Detect which cell encompasses the target text, then output its (X, Y) center coordinate. 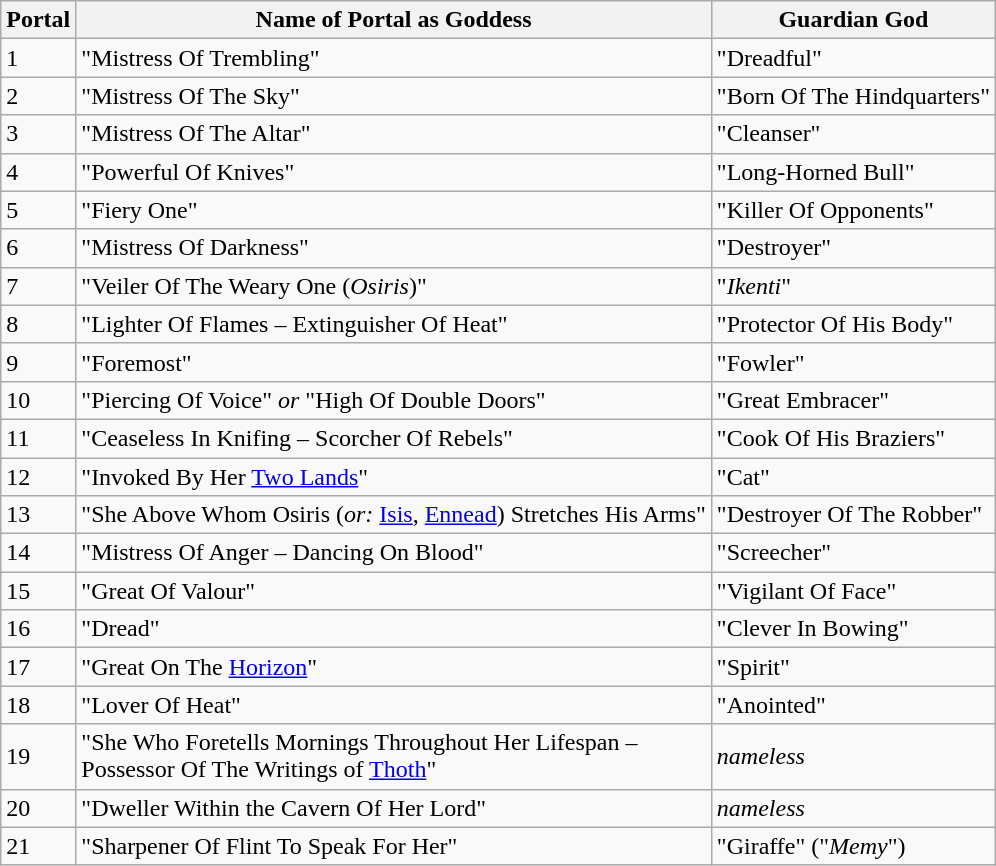
"Cook Of His Braziers" (853, 438)
5 (38, 210)
"Mistress Of Anger – Dancing On Blood" (394, 553)
"Born Of The Hindquarters" (853, 96)
"Dread" (394, 629)
9 (38, 362)
"Lighter Of Flames – Extinguisher Of Heat" (394, 324)
3 (38, 134)
"Foremost" (394, 362)
"Fiery One" (394, 210)
"Piercing Of Voice" or "High Of Double Doors" (394, 400)
"Cleanser" (853, 134)
21 (38, 846)
"Sharpener Of Flint To Speak For Her" (394, 846)
"Killer Of Opponents" (853, 210)
"Giraffe" ("Memy") (853, 846)
11 (38, 438)
"She Above Whom Osiris (or: Isis, Ennead) Stretches His Arms" (394, 515)
7 (38, 286)
4 (38, 172)
1 (38, 58)
"Long-Horned Bull" (853, 172)
"Cat" (853, 477)
"Veiler Of The Weary One (Osiris)" (394, 286)
14 (38, 553)
18 (38, 705)
19 (38, 756)
"Mistress Of Trembling" (394, 58)
10 (38, 400)
"Screecher" (853, 553)
"Mistress Of The Altar" (394, 134)
Portal (38, 20)
"Invoked By Her Two Lands" (394, 477)
"Anointed" (853, 705)
"Ceaseless In Knifing – Scorcher Of Rebels" (394, 438)
20 (38, 808)
"Great On The Horizon" (394, 667)
"Dweller Within the Cavern Of Her Lord" (394, 808)
17 (38, 667)
"Great Of Valour" (394, 591)
"Mistress Of Darkness" (394, 248)
13 (38, 515)
"Destroyer" (853, 248)
"Dreadful" (853, 58)
"Lover Of Heat" (394, 705)
16 (38, 629)
"Clever In Bowing" (853, 629)
6 (38, 248)
15 (38, 591)
Name of Portal as Goddess (394, 20)
"Mistress Of The Sky" (394, 96)
"Vigilant Of Face" (853, 591)
2 (38, 96)
"She Who Foretells Mornings Throughout Her Lifespan –Possessor Of The Writings of Thoth" (394, 756)
"Fowler" (853, 362)
"Protector Of His Body" (853, 324)
"Great Embracer" (853, 400)
"Destroyer Of The Robber" (853, 515)
"Ikenti" (853, 286)
8 (38, 324)
"Spirit" (853, 667)
"Powerful Of Knives" (394, 172)
12 (38, 477)
Guardian God (853, 20)
